Detect which cell encompasses the target text, then output its (x, y) center coordinate. 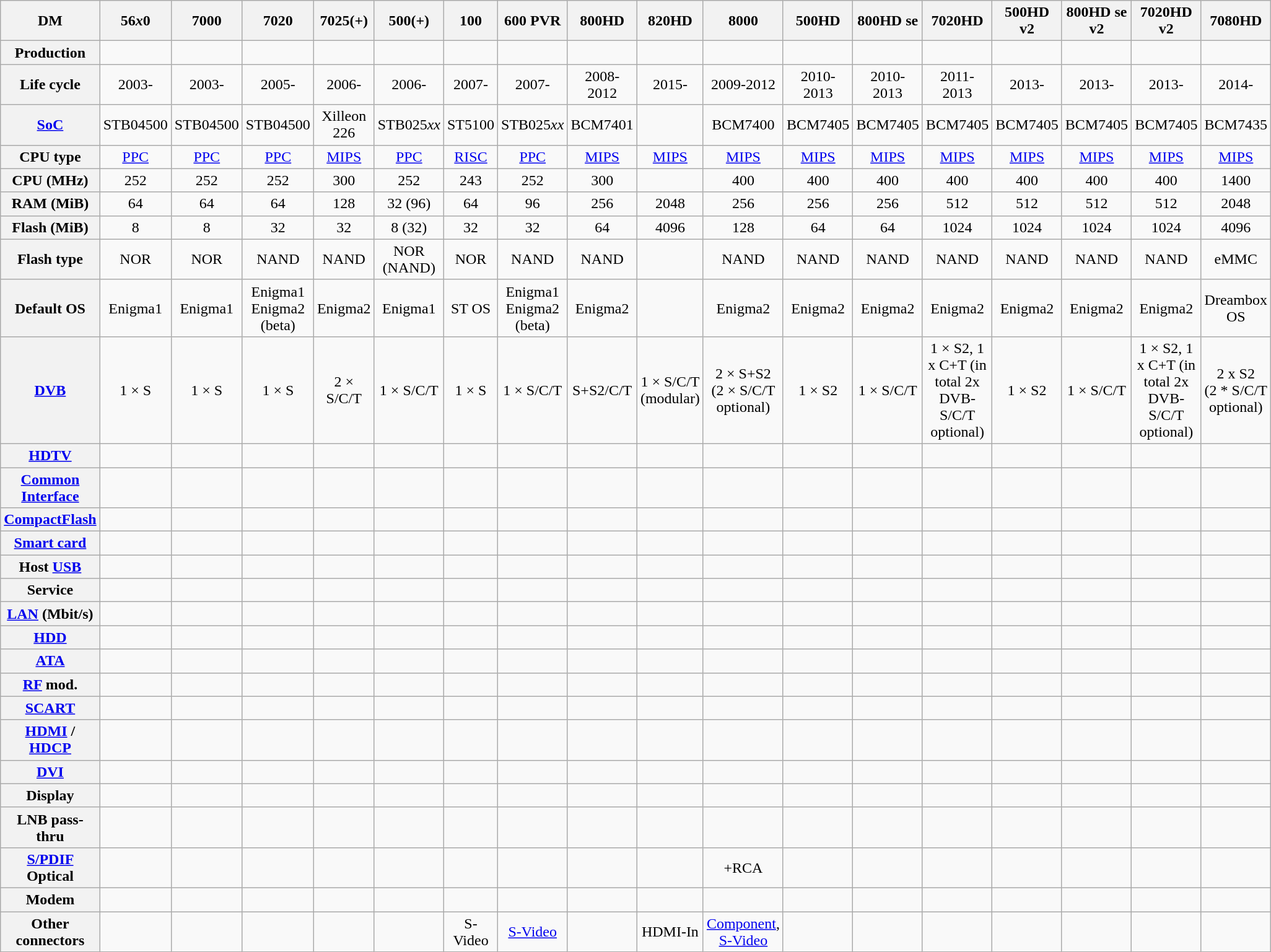
2005- (277, 84)
DVB (50, 390)
RF mod. (50, 684)
32 (96) (409, 204)
Component, S-Video (743, 932)
2009-2012 (743, 84)
Service (50, 590)
500HD (818, 21)
Default OS (50, 308)
Modem (50, 899)
SCART (50, 708)
Flash (MiB) (50, 227)
2 × S/C/T (344, 390)
96 (533, 204)
eMMC (1236, 259)
Xilleon 226 (344, 125)
8 (32) (409, 227)
7080HD (1236, 21)
2015- (670, 84)
2011-2013 (957, 84)
7020HD (957, 21)
Other connectors (50, 932)
600 PVR (533, 21)
Common Interface (50, 487)
NOR (NAND) (409, 259)
800HD (602, 21)
CPU type (50, 157)
HDTV (50, 455)
Life cycle (50, 84)
7020HD v2 (1166, 21)
BCM7435 (1236, 125)
DVI (50, 772)
Production (50, 53)
Dreambox OS (1236, 308)
BCM7400 (743, 125)
500(+) (409, 21)
2 x S2 (2 * S/C/T optional) (1236, 390)
RISC (471, 157)
CompactFlash (50, 520)
243 (471, 180)
Flash type (50, 259)
DM (50, 21)
Host USB (50, 567)
ATA (50, 661)
800HD se (888, 21)
1400 (1236, 180)
56x0 (135, 21)
HDD (50, 637)
S+S2/C/T (602, 390)
8000 (743, 21)
7020 (277, 21)
Display (50, 795)
2014- (1236, 84)
LNB pass-thru (50, 828)
800HD se v2 (1096, 21)
1 × S/C/T (modular) (670, 390)
100 (471, 21)
HDMI / HDCP (50, 740)
ST OS (471, 308)
Smart card (50, 543)
RAM (MiB) (50, 204)
+RCA (743, 867)
SoC (50, 125)
820HD (670, 21)
BCM7401 (602, 125)
ST5100 (471, 125)
LAN (Mbit/s) (50, 614)
S/PDIF Optical (50, 867)
CPU (MHz) (50, 180)
500HD v2 (1027, 21)
2008-2012 (602, 84)
7025(+) (344, 21)
2 × S+S2 (2 × S/C/T optional) (743, 390)
7000 (207, 21)
HDMI-In (670, 932)
